Search for the cell housing the specified text and yield its [x, y] center coordinate. 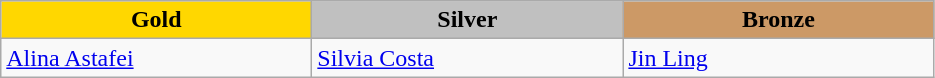
Bronze [778, 20]
Gold [156, 20]
Alina Astafei [156, 58]
Jin Ling [778, 58]
Silver [468, 20]
Silvia Costa [468, 58]
